Provide the (x, y) coordinate of the cell's center where the given text is located.  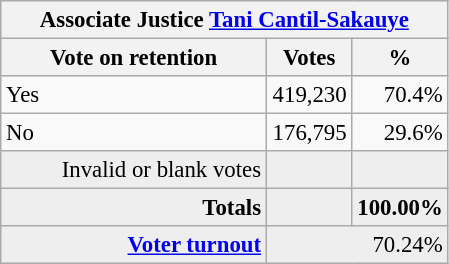
70.4% (400, 95)
Totals (134, 208)
Invalid or blank votes (134, 170)
Vote on retention (134, 58)
29.6% (400, 133)
419,230 (309, 95)
Voter turnout (134, 245)
Votes (309, 58)
% (400, 58)
176,795 (309, 133)
Associate Justice Tani Cantil-Sakauye (224, 20)
70.24% (357, 245)
Yes (134, 95)
100.00% (400, 208)
No (134, 133)
